Capture the cell that displays the provided text and extract its (X, Y) central coordinate. 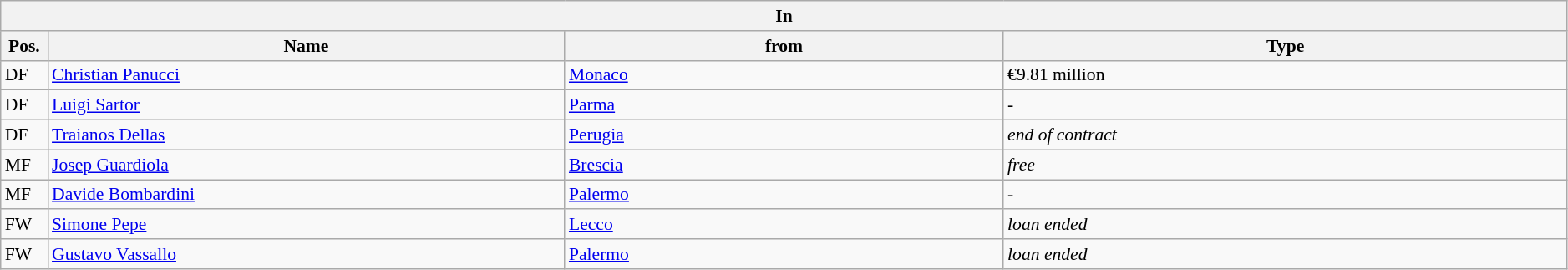
Type (1285, 46)
Brescia (784, 165)
Traianos Dellas (306, 135)
Gustavo Vassallo (306, 254)
In (784, 16)
Monaco (784, 75)
Luigi Sartor (306, 105)
Parma (784, 105)
from (784, 46)
end of contract (1285, 135)
Christian Panucci (306, 75)
€9.81 million (1285, 75)
Perugia (784, 135)
Josep Guardiola (306, 165)
Davide Bombardini (306, 195)
free (1285, 165)
Simone Pepe (306, 225)
Lecco (784, 225)
Name (306, 46)
Pos. (24, 46)
